Locate the cell with the specified text and output its [X, Y] center coordinate. 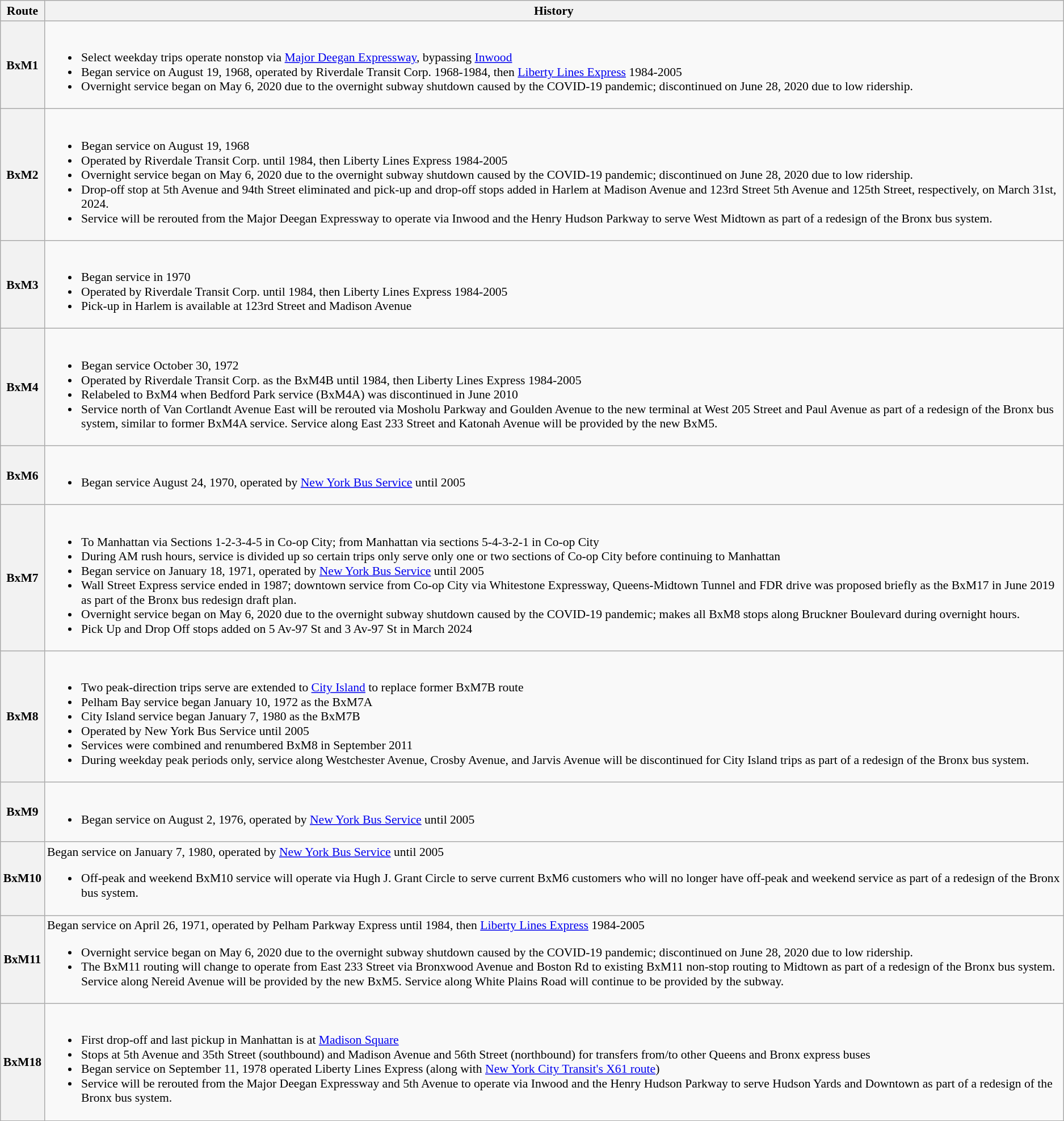
BxM9 [23, 812]
BxM18 [23, 1062]
BxM1 [23, 65]
BxM4 [23, 387]
BxM6 [23, 475]
Route [23, 11]
BxM8 [23, 717]
Began service August 24, 1970, operated by New York Bus Service until 2005 [554, 475]
BxM11 [23, 959]
BxM2 [23, 175]
BxM10 [23, 879]
Began service on August 2, 1976, operated by New York Bus Service until 2005 [554, 812]
History [554, 11]
BxM3 [23, 285]
BxM7 [23, 578]
